Return the [X, Y] coordinate for the center point of the cell that contains the specified text.  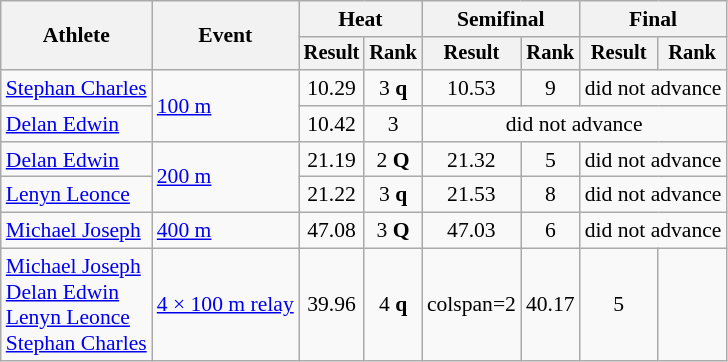
21.32 [472, 160]
Stephan Charles [76, 88]
4 q [393, 305]
10.29 [332, 88]
9 [550, 88]
40.17 [550, 305]
2 Q [393, 160]
Athlete [76, 36]
47.03 [472, 231]
10.42 [332, 124]
Event [226, 36]
Michael Joseph [76, 231]
3 [393, 124]
47.08 [332, 231]
21.53 [472, 195]
8 [550, 195]
400 m [226, 231]
4 × 100 m relay [226, 305]
Final [654, 19]
21.22 [332, 195]
Michael JosephDelan EdwinLenyn LeonceStephan Charles [76, 305]
100 m [226, 106]
Semifinal [501, 19]
39.96 [332, 305]
Lenyn Leonce [76, 195]
Heat [360, 19]
3 Q [393, 231]
10.53 [472, 88]
21.19 [332, 160]
200 m [226, 178]
colspan=2 [472, 305]
6 [550, 231]
